Determine the (x, y) coordinate at the center of the cell enclosing the given text.  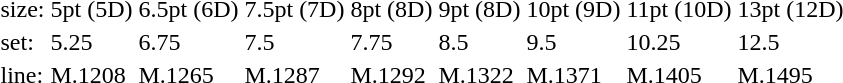
8.5 (480, 42)
6.75 (188, 42)
7.75 (392, 42)
7.5 (294, 42)
9.5 (574, 42)
10.25 (679, 42)
5.25 (92, 42)
